For the text-containing cell, return its midpoint in (X, Y) coordinate format. 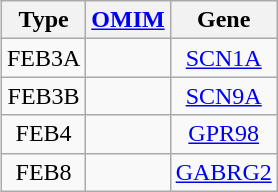
FEB3A (43, 58)
Type (43, 20)
FEB4 (43, 134)
FEB3B (43, 96)
GABRG2 (224, 172)
GPR98 (224, 134)
SCN9A (224, 96)
Gene (224, 20)
OMIM (128, 20)
SCN1A (224, 58)
FEB8 (43, 172)
